Search for the cell housing the specified text and yield its (X, Y) center coordinate. 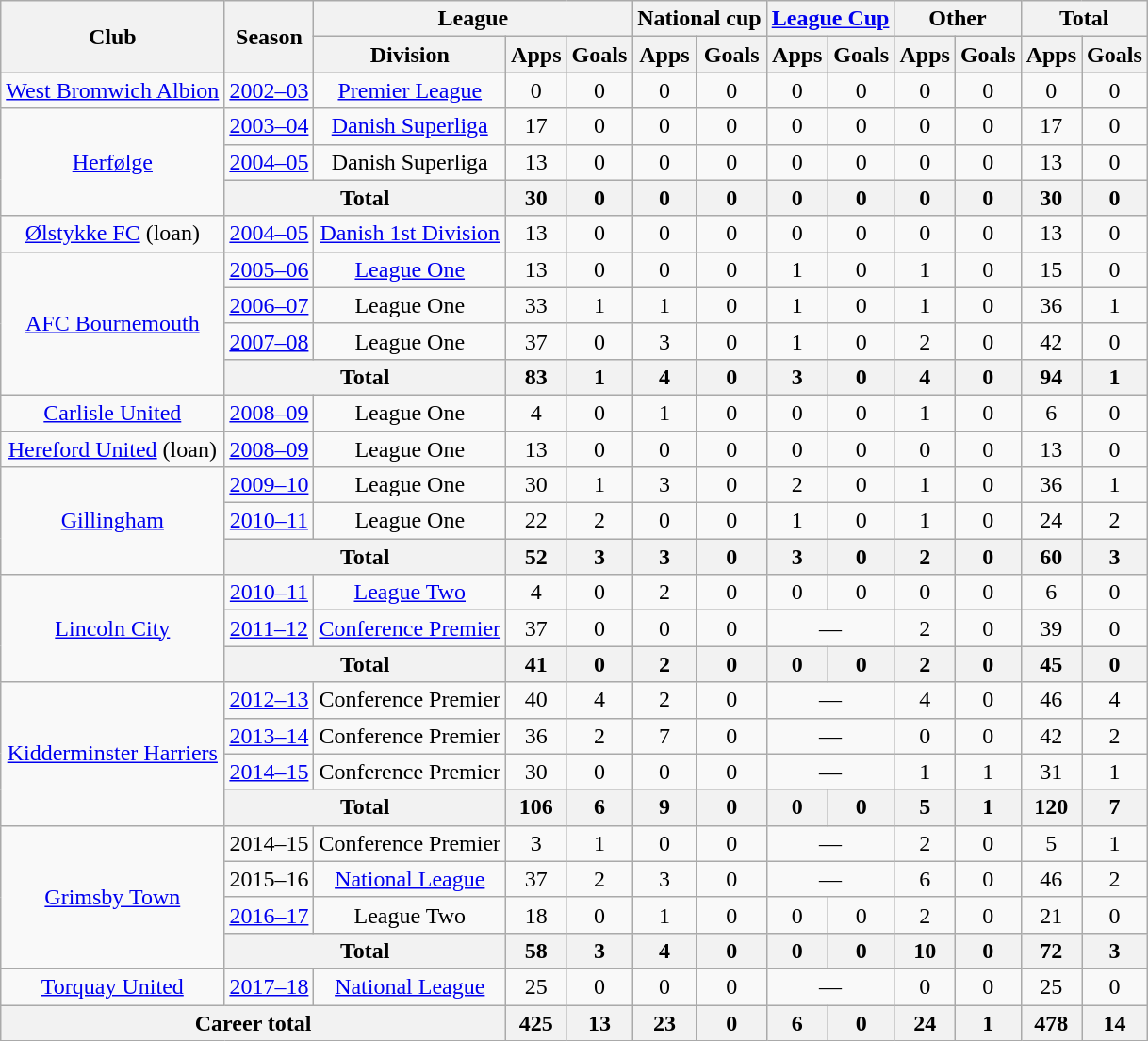
120 (1051, 807)
2006–07 (270, 305)
Grimsby Town (113, 897)
2009–10 (270, 485)
Kidderminster Harriers (113, 754)
72 (1051, 951)
14 (1115, 1022)
31 (1051, 772)
Other (958, 19)
21 (1051, 915)
Season (270, 37)
National cup (699, 19)
10 (925, 951)
2015–16 (270, 879)
League (473, 19)
58 (536, 951)
AFC Bournemouth (113, 323)
2003–04 (270, 126)
Club (113, 37)
Premier League (410, 90)
52 (536, 557)
Hereford United (loan) (113, 449)
Carlisle United (113, 413)
425 (536, 1022)
60 (1051, 557)
94 (1051, 377)
106 (536, 807)
9 (664, 807)
18 (536, 915)
2007–08 (270, 341)
Division (410, 55)
2012–13 (270, 700)
39 (1051, 628)
2011–12 (270, 628)
Ølstykke FC (loan) (113, 234)
45 (1051, 664)
League Cup (830, 19)
2017–18 (270, 986)
Lincoln City (113, 628)
2013–14 (270, 736)
2005–06 (270, 269)
Herfølge (113, 162)
33 (536, 305)
40 (536, 700)
West Bromwich Albion (113, 90)
478 (1051, 1022)
83 (536, 377)
Gillingham (113, 521)
23 (664, 1022)
2002–03 (270, 90)
2016–17 (270, 915)
41 (536, 664)
22 (536, 521)
Career total (254, 1022)
15 (1051, 269)
Torquay United (113, 986)
Danish 1st Division (410, 234)
